Determine the [x, y] coordinate at the center of the cell enclosing the given text.  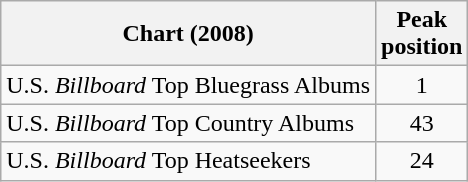
U.S. Billboard Top Bluegrass Albums [188, 85]
Peakposition [422, 34]
24 [422, 161]
U.S. Billboard Top Country Albums [188, 123]
U.S. Billboard Top Heatseekers [188, 161]
1 [422, 85]
43 [422, 123]
Chart (2008) [188, 34]
